Pinpoint the cell where the given text exists, returning its (x, y) midpoint coordinate. 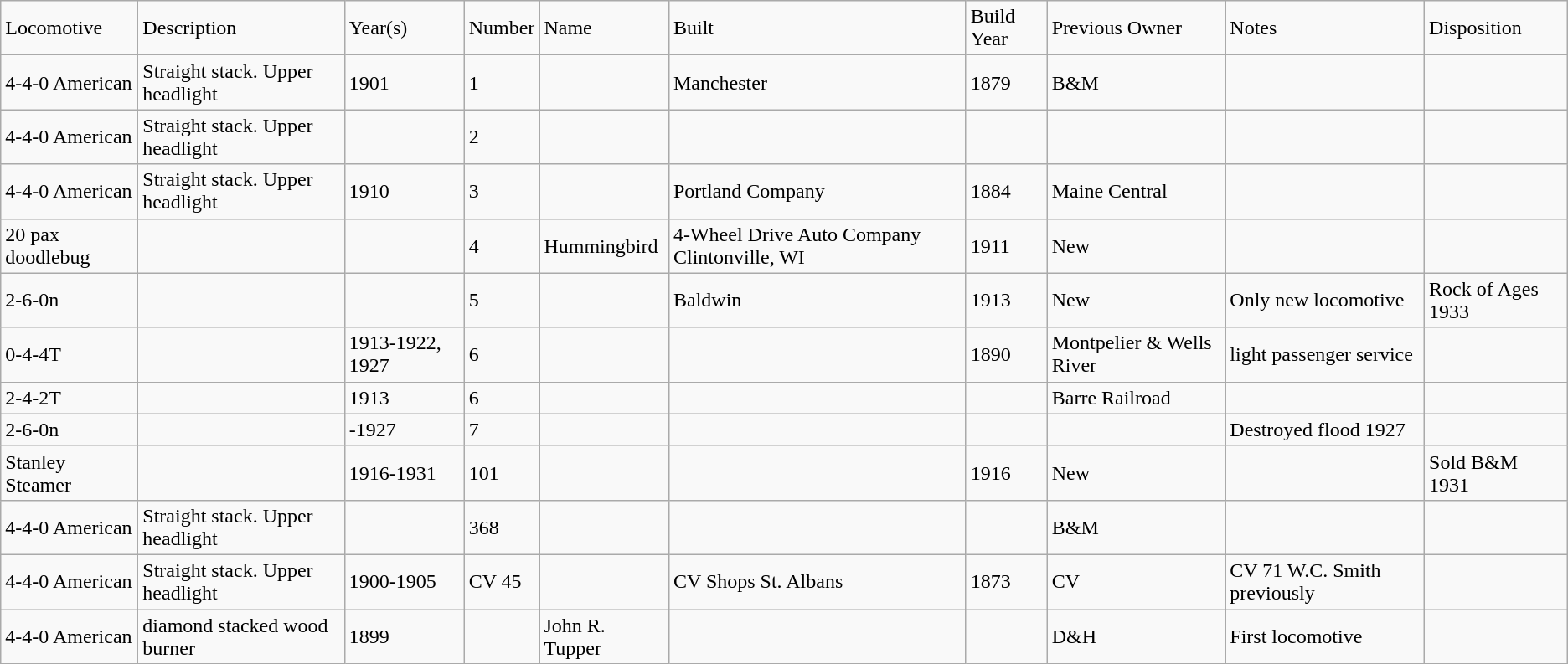
1916 (1007, 472)
Baldwin (818, 300)
Sold B&M 1931 (1496, 472)
101 (502, 472)
368 (502, 528)
1 (502, 82)
1879 (1007, 82)
Year(s) (404, 28)
Only new locomotive (1325, 300)
Name (605, 28)
Disposition (1496, 28)
1899 (404, 636)
7 (502, 430)
Notes (1325, 28)
1884 (1007, 191)
D&H (1136, 636)
-1927 (404, 430)
4 (502, 246)
Locomotive (70, 28)
20 pax doodlebug (70, 246)
0-4-4T (70, 355)
CV 45 (502, 581)
First locomotive (1325, 636)
1910 (404, 191)
Stanley Steamer (70, 472)
Barre Railroad (1136, 398)
diamond stacked wood burner (241, 636)
1890 (1007, 355)
3 (502, 191)
1913-1922, 1927 (404, 355)
CV Shops St. Albans (818, 581)
CV 71 W.C. Smith previously (1325, 581)
4-Wheel Drive Auto Company Clintonville, WI (818, 246)
1873 (1007, 581)
John R. Tupper (605, 636)
Build Year (1007, 28)
5 (502, 300)
Built (818, 28)
Destroyed flood 1927 (1325, 430)
1900-1905 (404, 581)
Rock of Ages 1933 (1496, 300)
Portland Company (818, 191)
Maine Central (1136, 191)
1901 (404, 82)
Manchester (818, 82)
Description (241, 28)
1916-1931 (404, 472)
Montpelier & Wells River (1136, 355)
Number (502, 28)
1911 (1007, 246)
CV (1136, 581)
Hummingbird (605, 246)
2-4-2T (70, 398)
Previous Owner (1136, 28)
2 (502, 137)
light passenger service (1325, 355)
